Return the (X, Y) coordinate for the center point of the cell that contains the specified text.  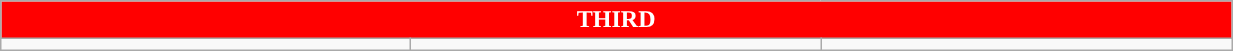
THIRD (616, 20)
